Determine the [X, Y] coordinate at the center of the cell enclosing the given text.  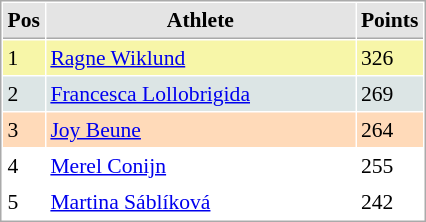
Points [390, 21]
255 [390, 165]
Francesca Lollobrigida [200, 93]
4 [24, 165]
Martina Sáblíková [200, 201]
Joy Beune [200, 129]
Ragne Wiklund [200, 57]
242 [390, 201]
Athlete [200, 21]
5 [24, 201]
3 [24, 129]
1 [24, 57]
264 [390, 129]
269 [390, 93]
Merel Conijn [200, 165]
Pos [24, 21]
2 [24, 93]
326 [390, 57]
